Return the (x, y) coordinate for the center point of the cell that contains the specified text.  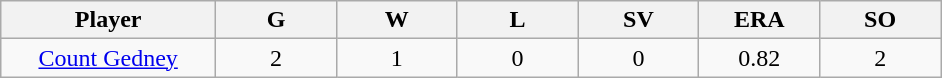
ERA (760, 20)
0.82 (760, 58)
SV (638, 20)
Player (108, 20)
SO (880, 20)
1 (396, 58)
G (276, 20)
W (396, 20)
L (518, 20)
Count Gedney (108, 58)
